Locate the cell with the specified text and output its (X, Y) center coordinate. 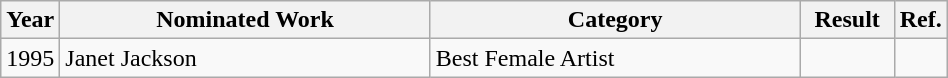
Janet Jackson (245, 58)
Nominated Work (245, 20)
Result (847, 20)
1995 (30, 58)
Category (615, 20)
Year (30, 20)
Best Female Artist (615, 58)
Ref. (920, 20)
